From the cell containing the given text, extract its center point as [X, Y] coordinate. 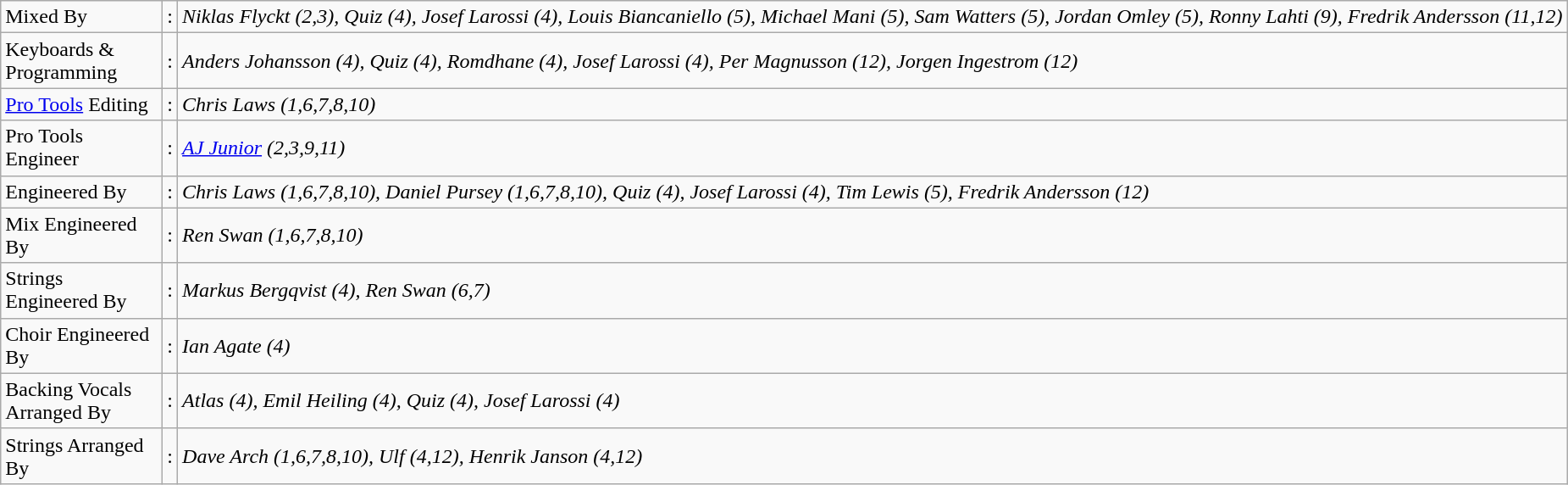
Ian Agate (4) [873, 346]
Strings Engineered By [81, 290]
AJ Junior (2,3,9,11) [873, 148]
Mixed By [81, 17]
Mix Engineered By [81, 236]
Chris Laws (1,6,7,8,10), Daniel Pursey (1,6,7,8,10), Quiz (4), Josef Larossi (4), Tim Lewis (5), Fredrik Andersson (12) [873, 192]
Engineered By [81, 192]
Ren Swan (1,6,7,8,10) [873, 236]
Atlas (4), Emil Heiling (4), Quiz (4), Josef Larossi (4) [873, 400]
Markus Bergqvist (4), Ren Swan (6,7) [873, 290]
Chris Laws (1,6,7,8,10) [873, 104]
Keyboards & Programming [81, 61]
Pro Tools Engineer [81, 148]
Pro Tools Editing [81, 104]
Anders Johansson (4), Quiz (4), Romdhane (4), Josef Larossi (4), Per Magnusson (12), Jorgen Ingestrom (12) [873, 61]
Backing Vocals Arranged By [81, 400]
Dave Arch (1,6,7,8,10), Ulf (4,12), Henrik Janson (4,12) [873, 456]
Strings Arranged By [81, 456]
Choir Engineered By [81, 346]
